For the text-containing cell, return its midpoint in (x, y) coordinate format. 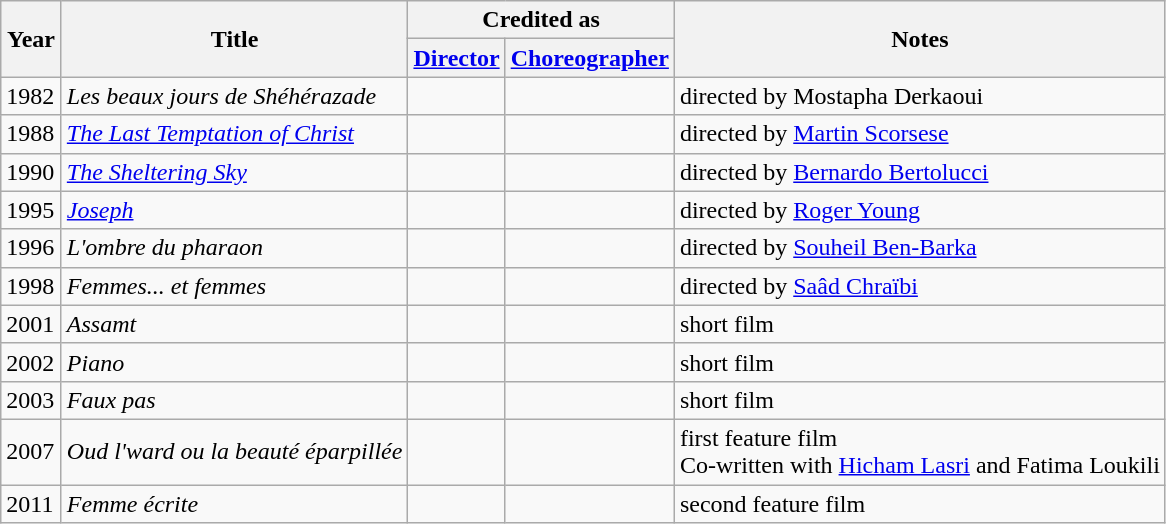
Assamt (234, 324)
first feature filmCo-written with Hicham Lasri and Fatima Loukili (920, 452)
The Sheltering Sky (234, 172)
2007 (32, 452)
1982 (32, 96)
directed by Bernardo Bertolucci (920, 172)
second feature film (920, 503)
Notes (920, 39)
Faux pas (234, 400)
Credited as (542, 20)
Piano (234, 362)
directed by Mostapha Derkaoui (920, 96)
The Last Temptation of Christ (234, 134)
1996 (32, 248)
directed by Souheil Ben-Barka (920, 248)
2001 (32, 324)
directed by Saâd Chraïbi (920, 286)
Director (456, 58)
1990 (32, 172)
1988 (32, 134)
Year (32, 39)
Oud l'ward ou la beauté éparpillée (234, 452)
1998 (32, 286)
Joseph (234, 210)
Les beaux jours de Shéhérazade (234, 96)
Femme écrite (234, 503)
1995 (32, 210)
2011 (32, 503)
L'ombre du pharaon (234, 248)
Choreographer (590, 58)
2003 (32, 400)
Title (234, 39)
Femmes... et femmes (234, 286)
directed by Martin Scorsese (920, 134)
2002 (32, 362)
directed by Roger Young (920, 210)
